Search for the cell housing the specified text and yield its (x, y) center coordinate. 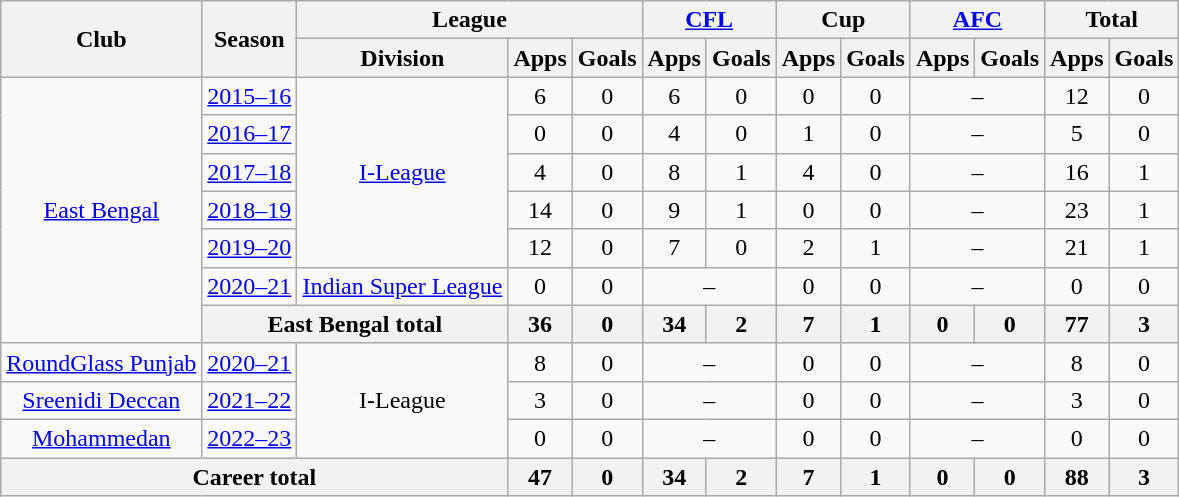
2018–19 (250, 210)
21 (1077, 248)
9 (674, 210)
Club (102, 39)
Career total (254, 477)
Mohammedan (102, 438)
47 (540, 477)
AFC (977, 20)
Season (250, 39)
23 (1077, 210)
88 (1077, 477)
Cup (843, 20)
2022–23 (250, 438)
Sreenidi Deccan (102, 400)
2015–16 (250, 96)
14 (540, 210)
Division (402, 58)
League (470, 20)
2019–20 (250, 248)
2021–22 (250, 400)
77 (1077, 324)
RoundGlass Punjab (102, 362)
5 (1077, 134)
Total (1112, 20)
East Bengal total (355, 324)
Indian Super League (402, 286)
CFL (709, 20)
16 (1077, 172)
36 (540, 324)
2017–18 (250, 172)
2016–17 (250, 134)
East Bengal (102, 210)
